Identify which cell holds the provided text, then report its [X, Y] central coordinate. 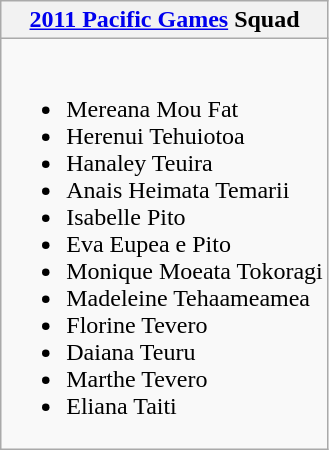
2011 Pacific Games Squad [165, 20]
